Locate the cell with the specified text and output its (x, y) center coordinate. 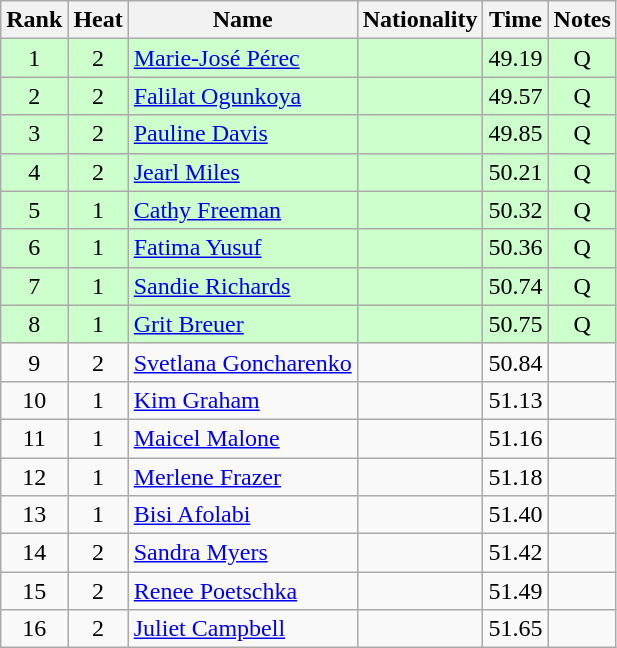
49.19 (516, 58)
51.13 (516, 400)
50.21 (516, 172)
10 (34, 400)
13 (34, 515)
Sandra Myers (242, 553)
Cathy Freeman (242, 210)
Svetlana Goncharenko (242, 362)
Time (516, 20)
Juliet Campbell (242, 629)
51.49 (516, 591)
Heat (98, 20)
51.65 (516, 629)
16 (34, 629)
Merlene Frazer (242, 477)
50.32 (516, 210)
6 (34, 248)
49.57 (516, 96)
12 (34, 477)
4 (34, 172)
50.36 (516, 248)
51.18 (516, 477)
Jearl Miles (242, 172)
Marie-José Pérec (242, 58)
50.84 (516, 362)
8 (34, 324)
50.75 (516, 324)
Notes (582, 20)
Name (242, 20)
Pauline Davis (242, 134)
9 (34, 362)
3 (34, 134)
Rank (34, 20)
Nationality (420, 20)
11 (34, 438)
15 (34, 591)
49.85 (516, 134)
Grit Breuer (242, 324)
51.42 (516, 553)
14 (34, 553)
51.40 (516, 515)
Falilat Ogunkoya (242, 96)
5 (34, 210)
7 (34, 286)
Sandie Richards (242, 286)
50.74 (516, 286)
Fatima Yusuf (242, 248)
Renee Poetschka (242, 591)
51.16 (516, 438)
Bisi Afolabi (242, 515)
Maicel Malone (242, 438)
Kim Graham (242, 400)
